Provide the (X, Y) coordinate of the cell's center where the given text is located.  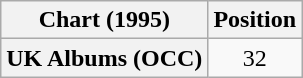
32 (255, 58)
UK Albums (OCC) (104, 58)
Chart (1995) (104, 20)
Position (255, 20)
